Locate the cell with the specified text and output its (X, Y) center coordinate. 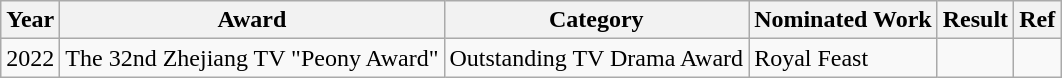
2022 (30, 58)
Result (975, 20)
Ref (1038, 20)
The 32nd Zhejiang TV "Peony Award" (252, 58)
Award (252, 20)
Category (596, 20)
Nominated Work (844, 20)
Outstanding TV Drama Award (596, 58)
Royal Feast (844, 58)
Year (30, 20)
